Search for the cell housing the specified text and yield its (x, y) center coordinate. 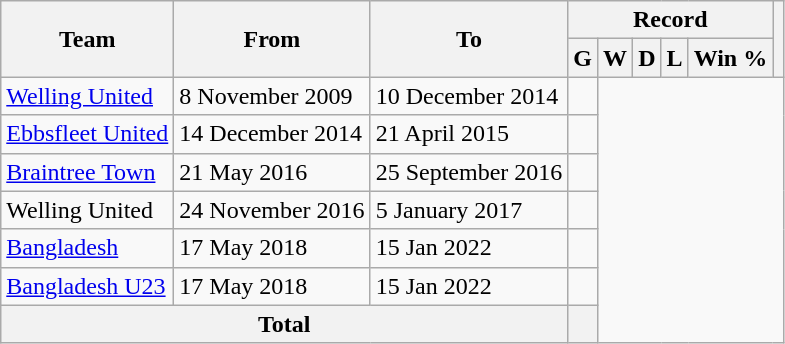
Team (88, 39)
5 January 2017 (469, 210)
Bangladesh U23 (88, 286)
24 November 2016 (272, 210)
Total (284, 324)
L (674, 58)
From (272, 39)
21 April 2015 (469, 134)
To (469, 39)
W (616, 58)
Bangladesh (88, 248)
10 December 2014 (469, 96)
8 November 2009 (272, 96)
Braintree Town (88, 172)
25 September 2016 (469, 172)
Ebbsfleet United (88, 134)
G (583, 58)
D (647, 58)
Record (670, 20)
14 December 2014 (272, 134)
21 May 2016 (272, 172)
Win % (730, 58)
